For the text-containing cell, return its midpoint in [X, Y] coordinate format. 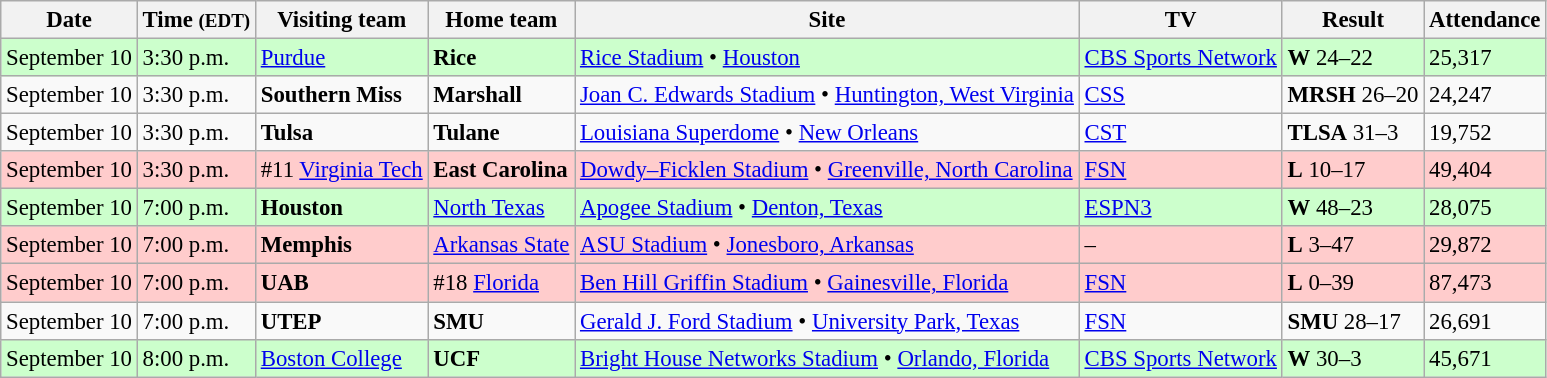
L 0–39 [1353, 283]
CST [1180, 133]
North Texas [502, 208]
SMU [502, 321]
W 24–22 [1353, 58]
TV [1180, 20]
Visiting team [342, 20]
UCF [502, 358]
26,691 [1485, 321]
24,247 [1485, 95]
Houston [342, 208]
SMU 28–17 [1353, 321]
19,752 [1485, 133]
Result [1353, 20]
Boston College [342, 358]
Site [828, 20]
L 10–17 [1353, 170]
Apogee Stadium • Denton, Texas [828, 208]
Marshall [502, 95]
Purdue [342, 58]
UTEP [342, 321]
Dowdy–Ficklen Stadium • Greenville, North Carolina [828, 170]
Bright House Networks Stadium • Orlando, Florida [828, 358]
87,473 [1485, 283]
Arkansas State [502, 245]
UAB [342, 283]
W 48–23 [1353, 208]
Louisiana Superdome • New Orleans [828, 133]
Date [69, 20]
Memphis [342, 245]
ESPN3 [1180, 208]
25,317 [1485, 58]
– [1180, 245]
Rice [502, 58]
45,671 [1485, 358]
MRSH 26–20 [1353, 95]
Rice Stadium • Houston [828, 58]
ASU Stadium • Jonesboro, Arkansas [828, 245]
49,404 [1485, 170]
Tulsa [342, 133]
CSS [1180, 95]
29,872 [1485, 245]
Tulane [502, 133]
Attendance [1485, 20]
Joan C. Edwards Stadium • Huntington, West Virginia [828, 95]
Gerald J. Ford Stadium • University Park, Texas [828, 321]
#18 Florida [502, 283]
#11 Virginia Tech [342, 170]
L 3–47 [1353, 245]
Southern Miss [342, 95]
W 30–3 [1353, 358]
Time (EDT) [196, 20]
8:00 p.m. [196, 358]
Home team [502, 20]
East Carolina [502, 170]
28,075 [1485, 208]
TLSA 31–3 [1353, 133]
Ben Hill Griffin Stadium • Gainesville, Florida [828, 283]
